Provide the [x, y] coordinate of the cell's center where the given text is located.  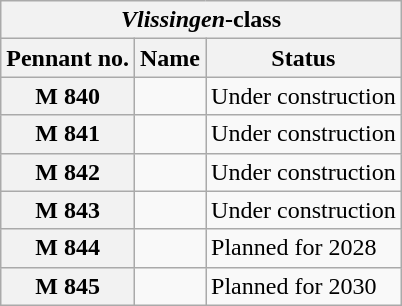
M 845 [68, 286]
Pennant no. [68, 58]
Planned for 2030 [304, 286]
M 843 [68, 210]
Vlissingen-class [201, 20]
M 840 [68, 96]
M 844 [68, 248]
M 842 [68, 172]
M 841 [68, 134]
Planned for 2028 [304, 248]
Status [304, 58]
Name [170, 58]
